For the text-containing cell, return its midpoint in [x, y] coordinate format. 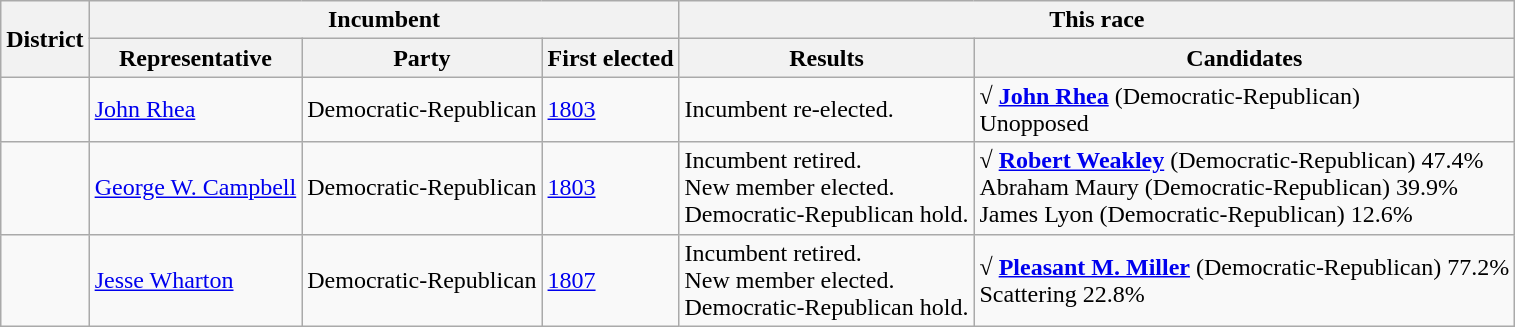
√ Robert Weakley (Democratic-Republican) 47.4%Abraham Maury (Democratic-Republican) 39.9%James Lyon (Democratic-Republican) 12.6% [1244, 188]
Incumbent [384, 20]
George W. Campbell [196, 188]
Incumbent re-elected. [826, 110]
John Rhea [196, 110]
√ John Rhea (Democratic-Republican)Unopposed [1244, 110]
Results [826, 58]
1807 [610, 280]
District [45, 39]
Jesse Wharton [196, 280]
Representative [196, 58]
Party [422, 58]
Candidates [1244, 58]
This race [1097, 20]
First elected [610, 58]
√ Pleasant M. Miller (Democratic-Republican) 77.2%Scattering 22.8% [1244, 280]
